Output the (x, y) coordinate of the center of the cell containing the given text.  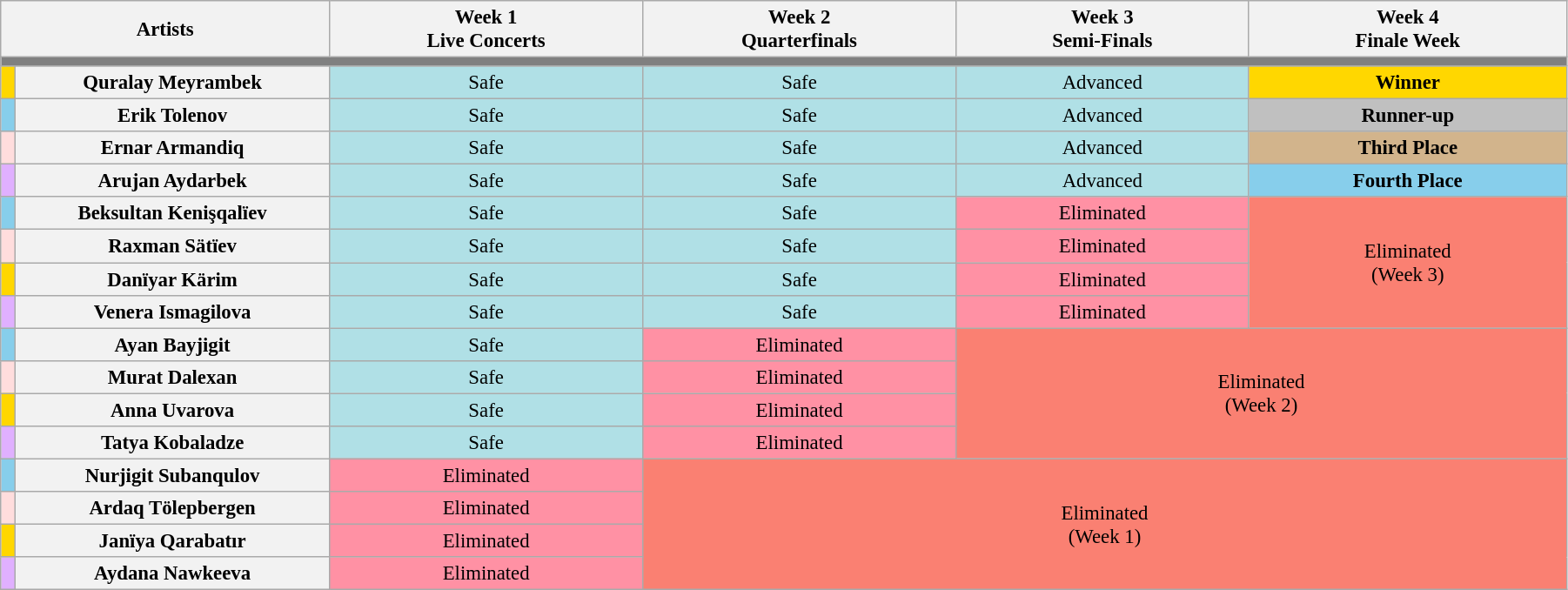
Third Place (1408, 148)
Danïyar Kärim (172, 279)
Arujan Aydarbek (172, 181)
Eliminated(Week 1) (1105, 524)
Aydana Nawkeeva (172, 573)
Erik Tolenov (172, 116)
Nurjigit Subanqulov (172, 475)
Ayan Bayjigit (172, 345)
Winner (1408, 83)
Eliminated(Week 2) (1262, 393)
Week 1Live Concerts (486, 30)
Raxman Sätïev (172, 246)
Tatya Kobaladze (172, 443)
Artists (165, 30)
Week 2Quarterfinals (800, 30)
Beksultan Kenişqalïev (172, 213)
Janïya Qarabatır (172, 540)
Runner-up (1408, 116)
Ernar Armandiq (172, 148)
Murat Dalexan (172, 377)
Eliminated(Week 3) (1408, 262)
Anna Uvarova (172, 410)
Week 3Semi-Finals (1103, 30)
Venera Ismagilova (172, 312)
Week 4Finale Week (1408, 30)
Ardaq Tölepbergen (172, 508)
Quralay Meyrambek (172, 83)
Fourth Place (1408, 181)
